Locate the cell with the specified text and output its (X, Y) center coordinate. 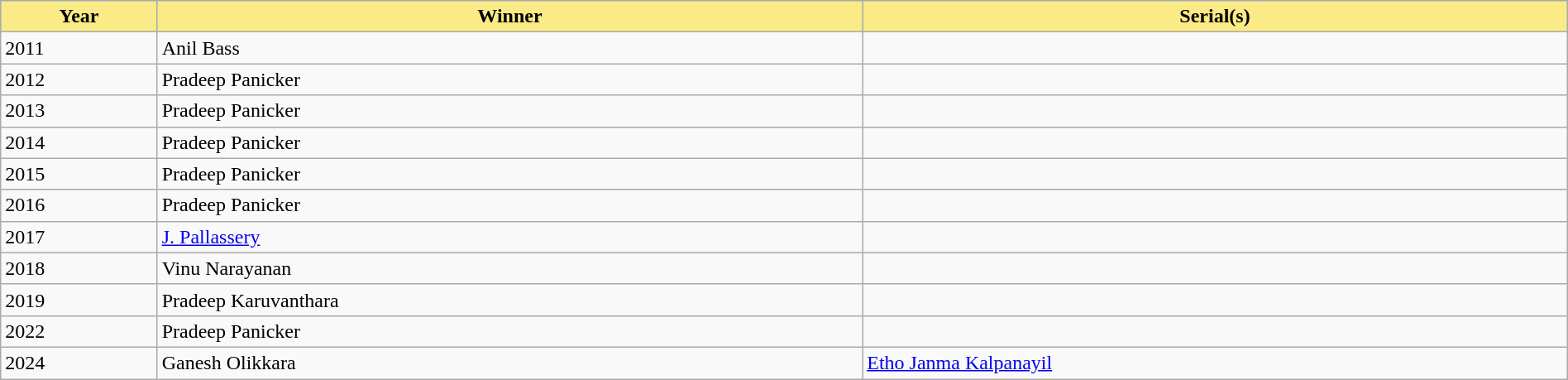
2024 (79, 363)
2017 (79, 237)
Anil Bass (509, 48)
Year (79, 17)
Ganesh Olikkara (509, 363)
2022 (79, 331)
Pradeep Karuvanthara (509, 300)
2015 (79, 174)
2011 (79, 48)
Serial(s) (1216, 17)
2014 (79, 142)
Etho Janma Kalpanayil (1216, 363)
2018 (79, 268)
2016 (79, 205)
2019 (79, 300)
2012 (79, 79)
2013 (79, 111)
Winner (509, 17)
J. Pallassery (509, 237)
Vinu Narayanan (509, 268)
